Pinpoint the cell where the given text exists, returning its [x, y] midpoint coordinate. 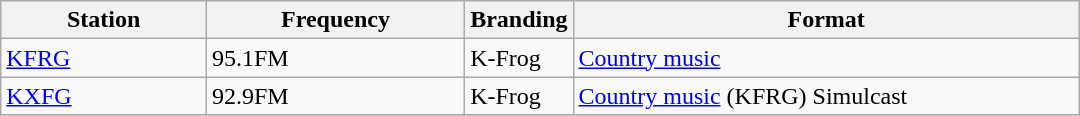
Frequency [335, 20]
Country music [826, 58]
Branding [519, 20]
KFRG [104, 58]
KXFG [104, 96]
Station [104, 20]
Format [826, 20]
92.9FM [335, 96]
95.1FM [335, 58]
Country music (KFRG) Simulcast [826, 96]
